Scan for the cell matching the given text and deliver its (x, y) coordinate at center. 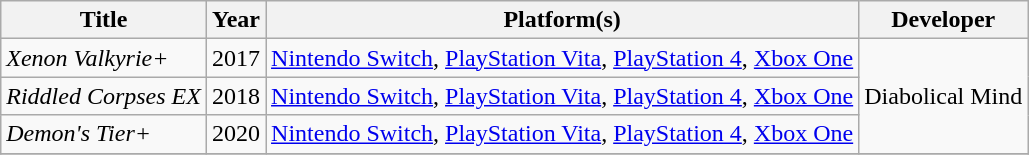
Title (104, 20)
2017 (236, 58)
Diabolical Mind (944, 96)
Riddled Corpses EX (104, 96)
Year (236, 20)
Developer (944, 20)
Demon's Tier+ (104, 134)
2020 (236, 134)
2018 (236, 96)
Xenon Valkyrie+ (104, 58)
Platform(s) (562, 20)
